Locate the cell with the specified text and output its [x, y] center coordinate. 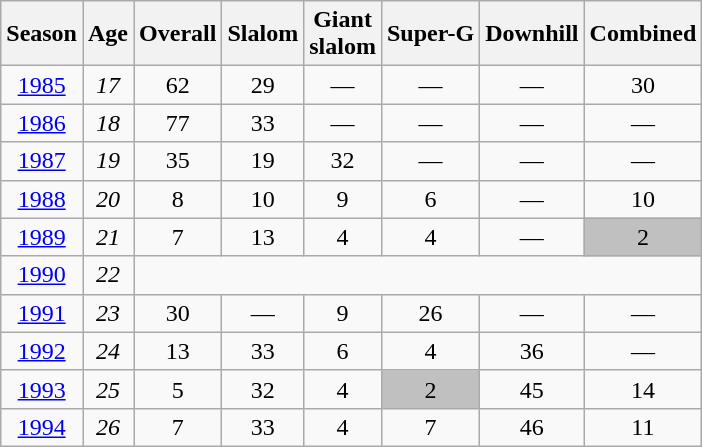
1987 [42, 161]
Slalom [263, 34]
Overall [178, 34]
1985 [42, 85]
62 [178, 85]
21 [108, 237]
8 [178, 199]
Downhill [532, 34]
36 [532, 351]
1988 [42, 199]
1990 [42, 275]
77 [178, 123]
Age [108, 34]
35 [178, 161]
46 [532, 427]
24 [108, 351]
14 [643, 389]
25 [108, 389]
1989 [42, 237]
Season [42, 34]
11 [643, 427]
22 [108, 275]
20 [108, 199]
Combined [643, 34]
29 [263, 85]
5 [178, 389]
Giantslalom [343, 34]
1986 [42, 123]
23 [108, 313]
45 [532, 389]
1992 [42, 351]
1994 [42, 427]
1991 [42, 313]
1993 [42, 389]
Super-G [430, 34]
18 [108, 123]
17 [108, 85]
